Capture the cell that displays the provided text and extract its (x, y) central coordinate. 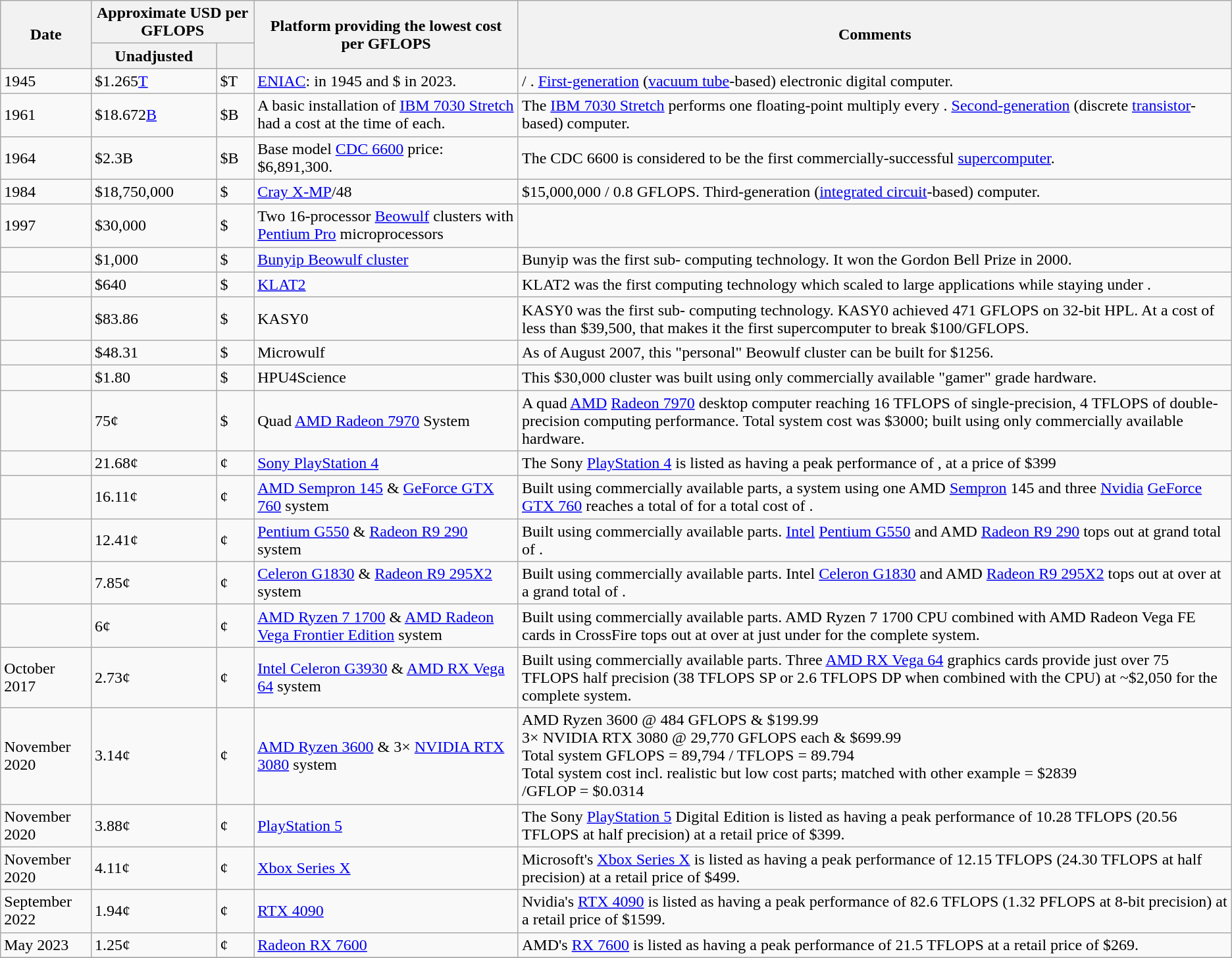
HPU4Science (386, 377)
6¢ (154, 625)
September 2022 (46, 911)
$18,750,000 (154, 192)
$15,000,000 / 0.8 GFLOPS. Third-generation (integrated circuit-based) computer. (875, 192)
This $30,000 cluster was built using only commercially available "gamer" grade hardware. (875, 377)
$1.80 (154, 377)
$83.86 (154, 319)
RTX 4090 (386, 911)
75¢ (154, 420)
16.11¢ (154, 498)
Microwulf (386, 352)
Two 16-processor Beowulf clusters with Pentium Pro microprocessors (386, 225)
$T (236, 81)
1964 (46, 158)
A basic installation of IBM 7030 Stretch had a cost at the time of each. (386, 115)
Xbox Series X (386, 868)
AMD Ryzen 3600 & 3× NVIDIA RTX 3080 system (386, 756)
The IBM 7030 Stretch performs one floating-point multiply every . Second-generation (discrete transistor-based) computer. (875, 115)
Comments (875, 34)
Bunyip was the first sub- computing technology. It won the Gordon Bell Prize in 2000. (875, 259)
AMD Ryzen 7 1700 & AMD Radeon Vega Frontier Edition system (386, 625)
/ . First-generation (vacuum tube-based) electronic digital computer. (875, 81)
KLAT2 was the first computing technology which scaled to large applications while staying under . (875, 284)
1997 (46, 225)
The Sony PlayStation 4 is listed as having a peak performance of , at a price of $399 (875, 464)
Bunyip Beowulf cluster (386, 259)
Built using commercially available parts. Intel Pentium G550 and AMD Radeon R9 290 tops out at grand total of . (875, 540)
1.25¢ (154, 945)
1945 (46, 81)
12.41¢ (154, 540)
As of August 2007, this "personal" Beowulf cluster can be built for $1256. (875, 352)
1961 (46, 115)
$640 (154, 284)
AMD's RX 7600 is listed as having a peak performance of 21.5 TFLOPS at a retail price of $269. (875, 945)
$18.672B (154, 115)
Quad AMD Radeon 7970 System (386, 420)
Radeon RX 7600 (386, 945)
Built using commercially available parts. Intel Celeron G1830 and AMD Radeon R9 295X2 tops out at over at a grand total of . (875, 583)
$1.265T (154, 81)
Platform providing the lowest cost per GFLOPS (386, 34)
4.11¢ (154, 868)
$1,000 (154, 259)
Cray X-MP/48 (386, 192)
Base model CDC 6600 price: $6,891,300. (386, 158)
Approximate USD per GFLOPS (172, 22)
$30,000 (154, 225)
2.73¢ (154, 678)
Celeron G1830 & Radeon R9 295X2 system (386, 583)
Sony PlayStation 4 (386, 464)
Intel Celeron G3930 & AMD RX Vega 64 system (386, 678)
3.88¢ (154, 826)
Unadjusted (154, 56)
Pentium G550 & Radeon R9 290 system (386, 540)
$2.3B (154, 158)
May 2023 (46, 945)
21.68¢ (154, 464)
3.14¢ (154, 756)
1984 (46, 192)
Microsoft's Xbox Series X is listed as having a peak performance of 12.15 TFLOPS (24.30 TFLOPS at half precision) at a retail price of $499. (875, 868)
7.85¢ (154, 583)
$48.31 (154, 352)
PlayStation 5 (386, 826)
KASY0 (386, 319)
ENIAC: in 1945 and $ in 2023. (386, 81)
October 2017 (46, 678)
The CDC 6600 is considered to be the first commercially-successful supercomputer. (875, 158)
AMD Sempron 145 & GeForce GTX 760 system (386, 498)
Nvidia's RTX 4090 is listed as having a peak performance of 82.6 TFLOPS (1.32 PFLOPS at 8-bit precision) at a retail price of $1599. (875, 911)
1.94¢ (154, 911)
Date (46, 34)
KLAT2 (386, 284)
